From the cell containing the given text, extract its center point as (x, y) coordinate. 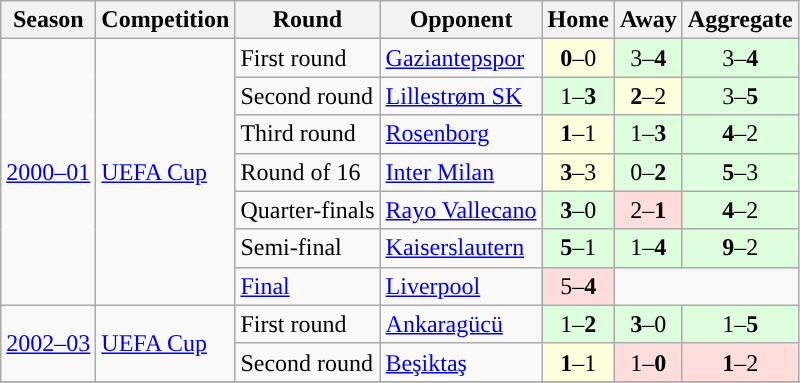
5–3 (740, 172)
Gaziantepspor (461, 58)
Beşiktaş (461, 362)
0–0 (578, 58)
9–2 (740, 248)
Home (578, 20)
Competition (166, 20)
2–1 (648, 210)
Round of 16 (308, 172)
Rosenborg (461, 134)
0–2 (648, 172)
Liverpool (461, 286)
Aggregate (740, 20)
2–2 (648, 96)
Rayo Vallecano (461, 210)
2002–03 (48, 343)
3–5 (740, 96)
5–1 (578, 248)
1–4 (648, 248)
Semi-final (308, 248)
Inter Milan (461, 172)
5–4 (578, 286)
Kaiserslautern (461, 248)
Final (308, 286)
Ankaragücü (461, 324)
Season (48, 20)
2000–01 (48, 172)
Lillestrøm SK (461, 96)
Round (308, 20)
Opponent (461, 20)
Quarter-finals (308, 210)
1–5 (740, 324)
Third round (308, 134)
1–0 (648, 362)
3–3 (578, 172)
Away (648, 20)
